Return [x, y] of the center of cell containing provided text 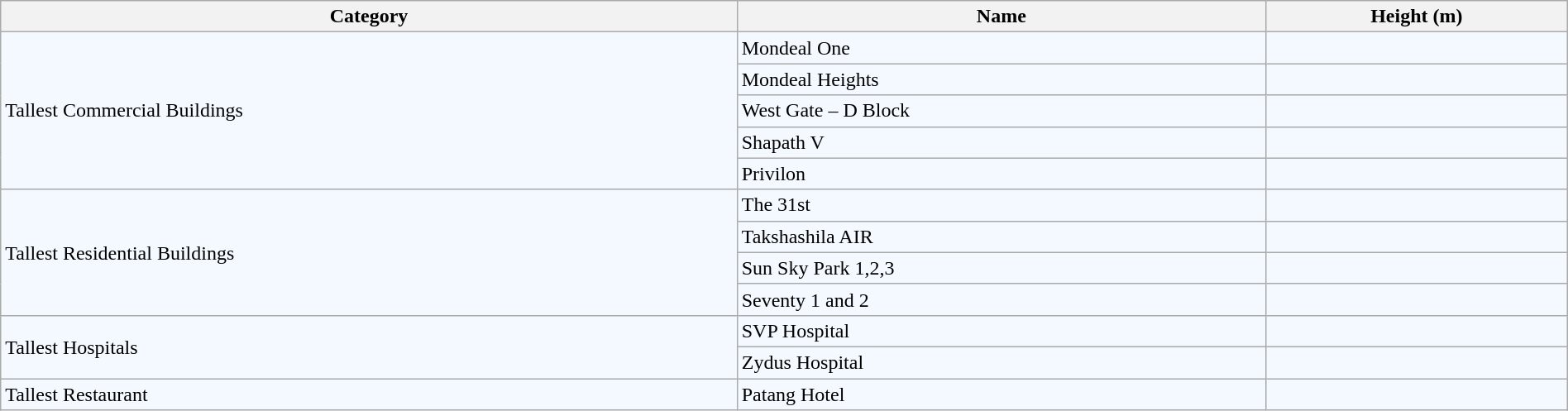
Mondeal Heights [1001, 79]
West Gate – D Block [1001, 111]
Height (m) [1416, 17]
Tallest Residential Buildings [369, 252]
Name [1001, 17]
Patang Hotel [1001, 394]
Shapath V [1001, 142]
Category [369, 17]
Sun Sky Park 1,2,3 [1001, 268]
Seventy 1 and 2 [1001, 299]
Takshashila AIR [1001, 237]
Tallest Hospitals [369, 346]
SVP Hospital [1001, 331]
The 31st [1001, 205]
Tallest Commercial Buildings [369, 111]
Zydus Hospital [1001, 362]
Mondeal One [1001, 48]
Privilon [1001, 174]
Tallest Restaurant [369, 394]
